Extract the [x, y] coordinate from the center of the cell holding the provided text.  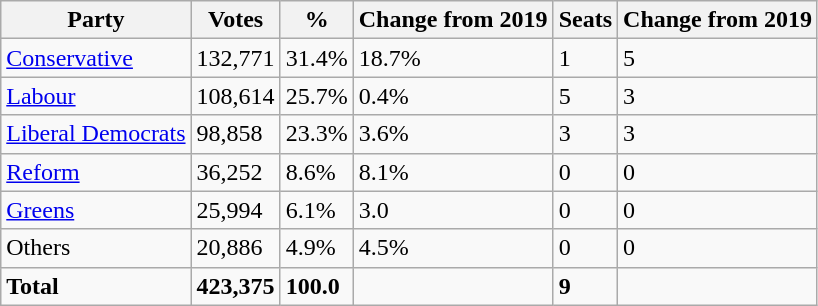
20,886 [236, 248]
1 [585, 58]
31.4% [316, 58]
23.3% [316, 134]
Others [96, 248]
132,771 [236, 58]
4.5% [453, 248]
25.7% [316, 96]
Conservative [96, 58]
Party [96, 20]
18.7% [453, 58]
98,858 [236, 134]
108,614 [236, 96]
8.6% [316, 172]
Seats [585, 20]
25,994 [236, 210]
8.1% [453, 172]
3.6% [453, 134]
100.0 [316, 286]
36,252 [236, 172]
9 [585, 286]
0.4% [453, 96]
4.9% [316, 248]
423,375 [236, 286]
% [316, 20]
Liberal Democrats [96, 134]
Votes [236, 20]
Reform [96, 172]
Greens [96, 210]
Total [96, 286]
Labour [96, 96]
6.1% [316, 210]
3.0 [453, 210]
